Return the (X, Y) coordinate for the center point of the cell that contains the specified text.  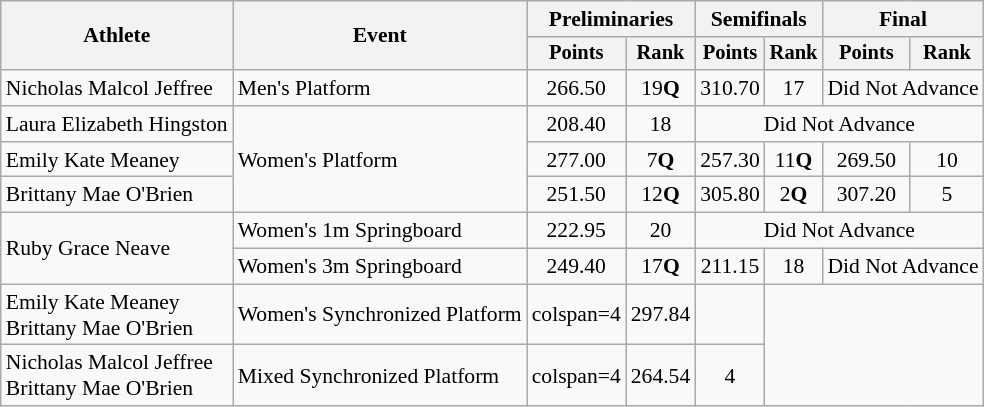
Event (380, 36)
17Q (660, 267)
Mixed Synchronized Platform (380, 376)
11Q (794, 160)
222.95 (576, 231)
5 (946, 195)
249.40 (576, 267)
269.50 (866, 160)
17 (794, 88)
Athlete (117, 36)
Emily Kate MeaneyBrittany Mae O'Brien (117, 314)
Women's 3m Springboard (380, 267)
307.20 (866, 195)
4 (730, 376)
Emily Kate Meaney (117, 160)
208.40 (576, 124)
Women's Synchronized Platform (380, 314)
266.50 (576, 88)
Women's Platform (380, 160)
Semifinals (758, 19)
264.54 (660, 376)
Preliminaries (612, 19)
310.70 (730, 88)
Men's Platform (380, 88)
211.15 (730, 267)
10 (946, 160)
297.84 (660, 314)
12Q (660, 195)
7Q (660, 160)
Brittany Mae O'Brien (117, 195)
Nicholas Malcol JeffreeBrittany Mae O'Brien (117, 376)
305.80 (730, 195)
20 (660, 231)
Final (902, 19)
251.50 (576, 195)
257.30 (730, 160)
Nicholas Malcol Jeffree (117, 88)
Ruby Grace Neave (117, 248)
277.00 (576, 160)
19Q (660, 88)
Laura Elizabeth Hingston (117, 124)
Women's 1m Springboard (380, 231)
2Q (794, 195)
